For the text-containing cell, return its midpoint in [X, Y] coordinate format. 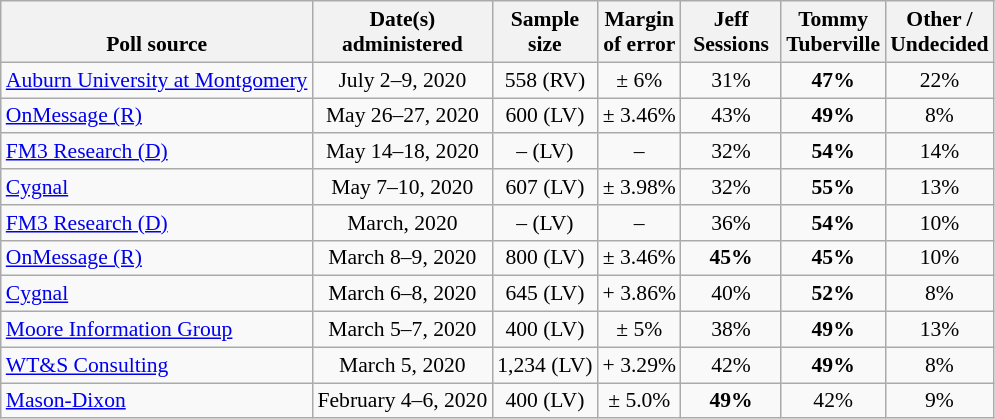
Moore Information Group [157, 330]
38% [731, 330]
May 26–27, 2020 [402, 116]
February 4–6, 2020 [402, 401]
WT&S Consulting [157, 365]
1,234 (LV) [544, 365]
Marginof error [640, 32]
Poll source [157, 32]
March 6–8, 2020 [402, 294]
40% [731, 294]
± 5.0% [640, 401]
March, 2020 [402, 223]
JeffSessions [731, 32]
558 (RV) [544, 80]
March 8–9, 2020 [402, 258]
9% [939, 401]
14% [939, 152]
July 2–9, 2020 [402, 80]
March 5, 2020 [402, 365]
55% [833, 187]
800 (LV) [544, 258]
Auburn University at Montgomery [157, 80]
43% [731, 116]
TommyTuberville [833, 32]
Other /Undecided [939, 32]
22% [939, 80]
36% [731, 223]
600 (LV) [544, 116]
± 3.98% [640, 187]
47% [833, 80]
May 7–10, 2020 [402, 187]
Samplesize [544, 32]
52% [833, 294]
March 5–7, 2020 [402, 330]
645 (LV) [544, 294]
31% [731, 80]
+ 3.29% [640, 365]
607 (LV) [544, 187]
+ 3.86% [640, 294]
Mason-Dixon [157, 401]
May 14–18, 2020 [402, 152]
± 5% [640, 330]
± 6% [640, 80]
Date(s)administered [402, 32]
